Return [X, Y] of the center of cell containing provided text 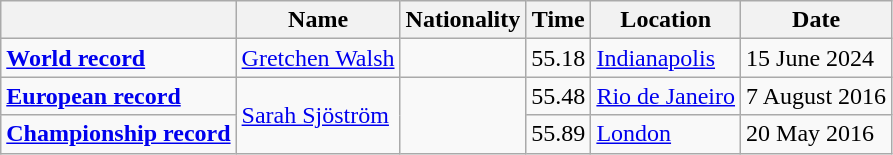
7 August 2016 [816, 96]
World record [118, 58]
Championship record [118, 134]
Indianapolis [666, 58]
Rio de Janeiro [666, 96]
Name [318, 20]
Date [816, 20]
Nationality [463, 20]
Gretchen Walsh [318, 58]
Sarah Sjöström [318, 115]
London [666, 134]
55.48 [558, 96]
20 May 2016 [816, 134]
55.89 [558, 134]
Location [666, 20]
55.18 [558, 58]
Time [558, 20]
European record [118, 96]
15 June 2024 [816, 58]
